Output the [x, y] coordinate of the center of the cell containing the given text.  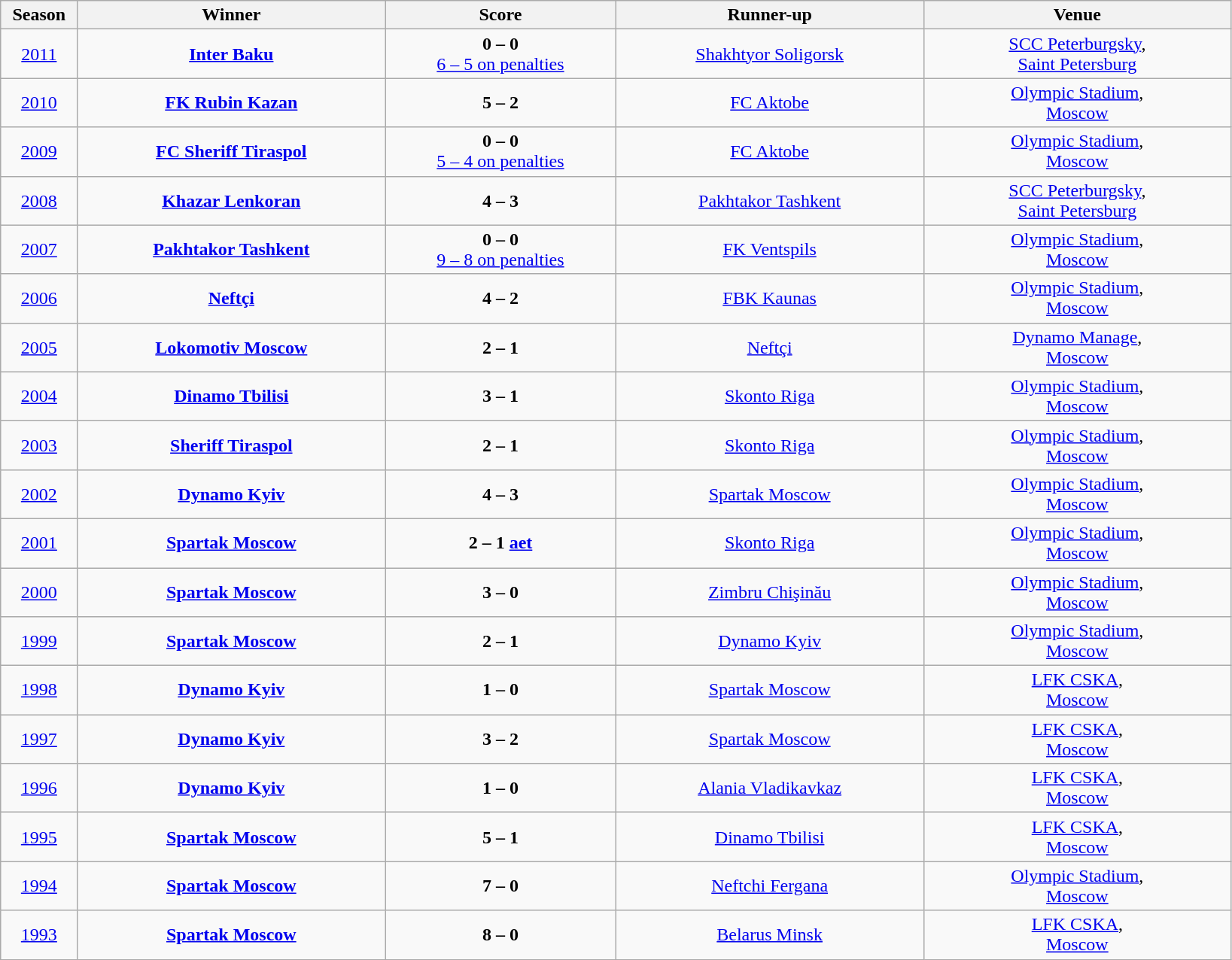
2010 [39, 102]
Inter Baku [232, 54]
1997 [39, 739]
3 – 1 [501, 396]
Score [501, 15]
2004 [39, 396]
Belarus Minsk [769, 934]
1999 [39, 641]
Zimbru Chişinău [769, 591]
0 – 09 – 8 on penalties [501, 250]
5 – 2 [501, 102]
Shakhtyor Soligorsk [769, 54]
Lokomotiv Moscow [232, 348]
2005 [39, 348]
2011 [39, 54]
FBK Kaunas [769, 298]
FK Ventspils [769, 250]
2006 [39, 298]
5 – 1 [501, 837]
Runner-up [769, 15]
1995 [39, 837]
Sheriff Tiraspol [232, 445]
2 – 1 aet [501, 543]
4 – 2 [501, 298]
2009 [39, 152]
1996 [39, 788]
0 – 05 – 4 on penalties [501, 152]
Khazar Lenkoran [232, 200]
1994 [39, 886]
2001 [39, 543]
Winner [232, 15]
8 – 0 [501, 934]
2000 [39, 591]
Dynamo Manage,Moscow [1078, 348]
0 – 06 – 5 on penalties [501, 54]
Season [39, 15]
2002 [39, 494]
2003 [39, 445]
3 – 0 [501, 591]
2008 [39, 200]
1998 [39, 691]
Neftchi Fergana [769, 886]
FK Rubin Kazan [232, 102]
3 – 2 [501, 739]
1993 [39, 934]
FC Sheriff Tiraspol [232, 152]
7 – 0 [501, 886]
2007 [39, 250]
Venue [1078, 15]
Alania Vladikavkaz [769, 788]
